Return the (x, y) coordinate for the center point of the cell that contains the specified text.  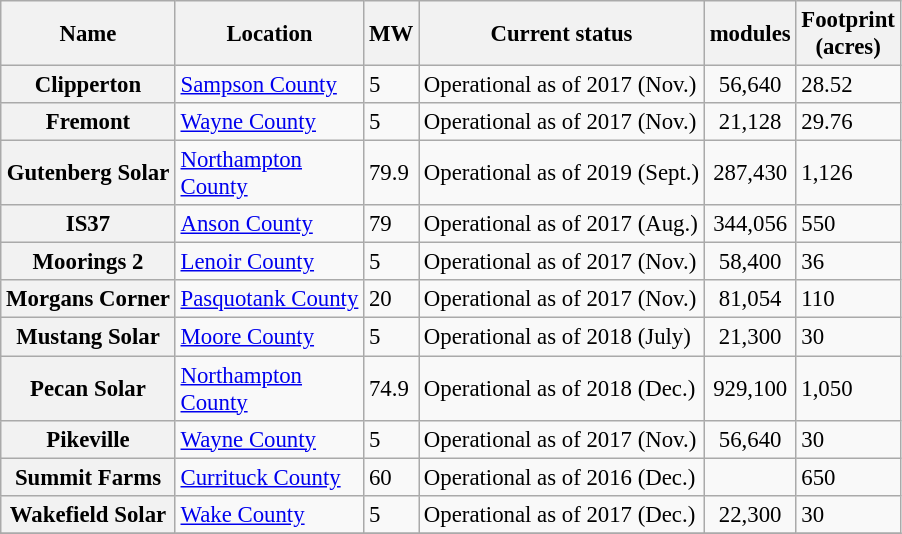
Lenoir County (269, 262)
Fremont (88, 122)
929,100 (750, 388)
287,430 (750, 174)
Pikeville (88, 439)
79 (392, 224)
21,128 (750, 122)
Operational as of 2018 (Dec.) (562, 388)
Footprint(acres) (848, 34)
22,300 (750, 514)
Wake County (269, 514)
Moore County (269, 337)
79.9 (392, 174)
1,050 (848, 388)
Operational as of 2017 (Aug.) (562, 224)
Sampson County (269, 85)
Clipperton (88, 85)
81,054 (750, 299)
Location (269, 34)
Operational as of 2017 (Dec.) (562, 514)
Operational as of 2016 (Dec.) (562, 477)
344,056 (750, 224)
21,300 (750, 337)
60 (392, 477)
IS37 (88, 224)
Currituck County (269, 477)
Moorings 2 (88, 262)
Mustang Solar (88, 337)
58,400 (750, 262)
1,126 (848, 174)
650 (848, 477)
29.76 (848, 122)
28.52 (848, 85)
Anson County (269, 224)
Operational as of 2018 (July) (562, 337)
Pecan Solar (88, 388)
550 (848, 224)
36 (848, 262)
Pasquotank County (269, 299)
Name (88, 34)
110 (848, 299)
74.9 (392, 388)
Current status (562, 34)
Morgans Corner (88, 299)
Operational as of 2019 (Sept.) (562, 174)
Gutenberg Solar (88, 174)
20 (392, 299)
Wakefield Solar (88, 514)
MW (392, 34)
modules (750, 34)
Summit Farms (88, 477)
